Identify which cell holds the provided text, then report its (x, y) central coordinate. 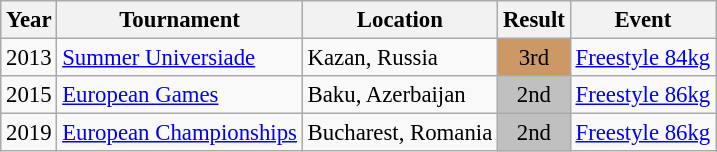
Tournament (180, 20)
3rd (534, 58)
Event (642, 20)
Year (29, 20)
Freestyle 84kg (642, 58)
Summer Universiade (180, 58)
European Championships (180, 133)
European Games (180, 95)
Result (534, 20)
Baku, Azerbaijan (400, 95)
Bucharest, Romania (400, 133)
2019 (29, 133)
Kazan, Russia (400, 58)
2013 (29, 58)
Location (400, 20)
2015 (29, 95)
